Return the (x, y) coordinate for the center point of the cell that contains the specified text.  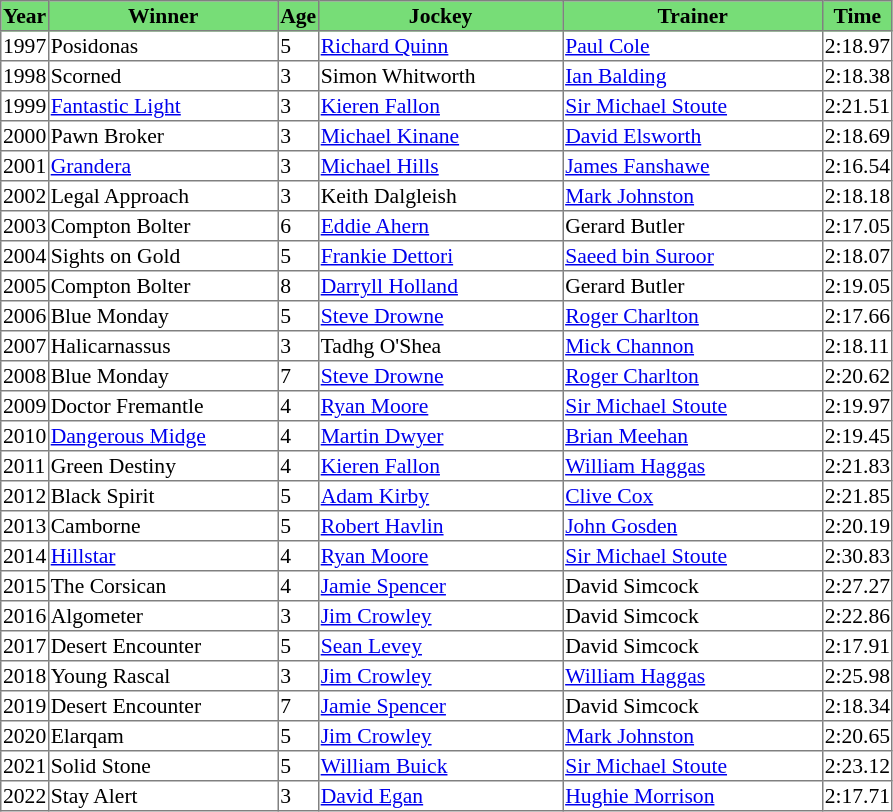
2018 (25, 676)
Sights on Gold (163, 256)
2:18.38 (857, 76)
Time (857, 16)
2011 (25, 466)
Adam Kirby (440, 496)
Age (298, 16)
David Egan (440, 796)
Green Destiny (163, 466)
2:18.34 (857, 706)
Pawn Broker (163, 136)
1998 (25, 76)
1997 (25, 46)
2005 (25, 286)
2:17.66 (857, 316)
2003 (25, 226)
James Fanshawe (693, 166)
Tadhg O'Shea (440, 346)
2:18.69 (857, 136)
Elarqam (163, 736)
2:17.91 (857, 646)
Martin Dwyer (440, 436)
2015 (25, 586)
William Buick (440, 766)
Keith Dalgleish (440, 196)
2:16.54 (857, 166)
Brian Meehan (693, 436)
Posidonas (163, 46)
Black Spirit (163, 496)
2:22.86 (857, 616)
Sean Levey (440, 646)
Year (25, 16)
The Corsican (163, 586)
2001 (25, 166)
Eddie Ahern (440, 226)
Jockey (440, 16)
2020 (25, 736)
2002 (25, 196)
Paul Cole (693, 46)
8 (298, 286)
2:18.11 (857, 346)
2:27.27 (857, 586)
2:20.19 (857, 526)
Darryll Holland (440, 286)
Hillstar (163, 556)
2021 (25, 766)
2:21.85 (857, 496)
2:18.97 (857, 46)
2:19.45 (857, 436)
2012 (25, 496)
2019 (25, 706)
Frankie Dettori (440, 256)
Solid Stone (163, 766)
2:30.83 (857, 556)
2:17.05 (857, 226)
Legal Approach (163, 196)
2:18.07 (857, 256)
Camborne (163, 526)
Fantastic Light (163, 106)
Michael Hills (440, 166)
2:20.62 (857, 376)
6 (298, 226)
2017 (25, 646)
2004 (25, 256)
2016 (25, 616)
Dangerous Midge (163, 436)
Trainer (693, 16)
Halicarnassus (163, 346)
Grandera (163, 166)
2:21.83 (857, 466)
2014 (25, 556)
David Elsworth (693, 136)
Doctor Fremantle (163, 406)
Young Rascal (163, 676)
2009 (25, 406)
2008 (25, 376)
2022 (25, 796)
Saeed bin Suroor (693, 256)
John Gosden (693, 526)
Richard Quinn (440, 46)
Stay Alert (163, 796)
Michael Kinane (440, 136)
Robert Havlin (440, 526)
Mick Channon (693, 346)
Simon Whitworth (440, 76)
Winner (163, 16)
2007 (25, 346)
2006 (25, 316)
Hughie Morrison (693, 796)
Ian Balding (693, 76)
2000 (25, 136)
2013 (25, 526)
Scorned (163, 76)
2:19.97 (857, 406)
2:18.18 (857, 196)
2:23.12 (857, 766)
Clive Cox (693, 496)
2010 (25, 436)
2:25.98 (857, 676)
2:20.65 (857, 736)
2:19.05 (857, 286)
2:17.71 (857, 796)
Algometer (163, 616)
1999 (25, 106)
2:21.51 (857, 106)
